Locate the cell with the specified text and output its [X, Y] center coordinate. 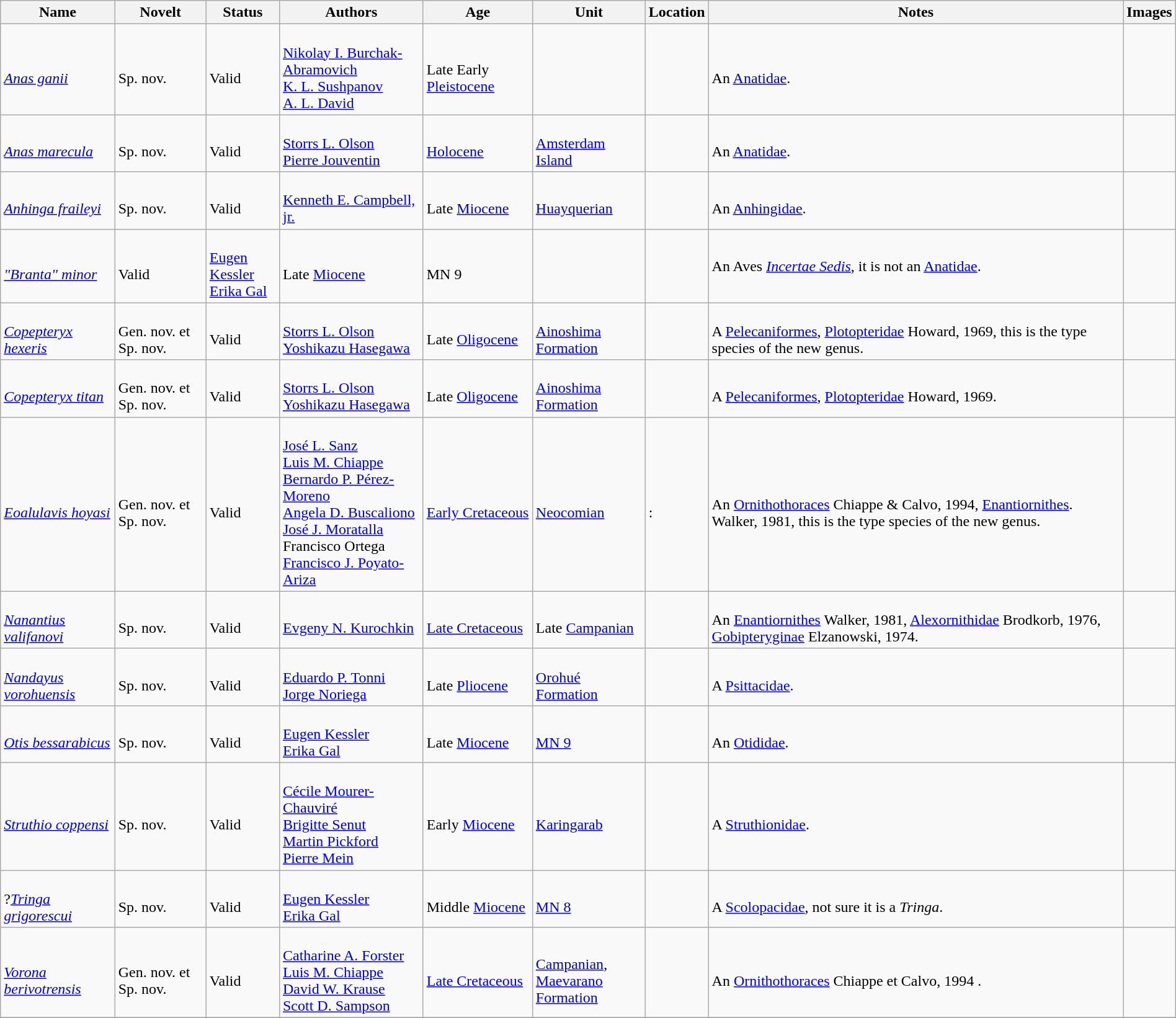
Name [58, 12]
A Pelecaniformes, Plotopteridae Howard, 1969, this is the type species of the new genus. [915, 331]
?Tringa grigorescui [58, 898]
Nanantius valifanovi [58, 620]
Late Early Pleistocene [478, 69]
A Scolopacidae, not sure it is a Tringa. [915, 898]
Anas ganii [58, 69]
An Enantiornithes Walker, 1981, Alexornithidae Brodkorb, 1976, Gobipteryginae Elzanowski, 1974. [915, 620]
Novelt [160, 12]
Nandayus vorohuensis [58, 677]
Holocene [478, 143]
Images [1149, 12]
Karingarab [589, 816]
MN 8 [589, 898]
Early Miocene [478, 816]
Storrs L. OlsonPierre Jouventin [351, 143]
Unit [589, 12]
Eoalulavis hoyasi [58, 504]
Eduardo P. TonniJorge Noriega [351, 677]
A Psittacidae. [915, 677]
A Struthionidae. [915, 816]
José L. SanzLuis M. ChiappeBernardo P. Pérez-MorenoAngela D. BuscalionoJosé J. MoratallaFrancisco OrtegaFrancisco J. Poyato-Ariza [351, 504]
: [677, 504]
Late Pliocene [478, 677]
Notes [915, 12]
An Otididae. [915, 734]
Campanian,Maevarano Formation [589, 973]
Amsterdam Island [589, 143]
An Ornithothoraces Chiappe & Calvo, 1994, Enantiornithes. Walker, 1981, this is the type species of the new genus. [915, 504]
Orohué Formation [589, 677]
Kenneth E. Campbell, jr. [351, 200]
Huayquerian [589, 200]
Struthio coppensi [58, 816]
Anas marecula [58, 143]
A Pelecaniformes, Plotopteridae Howard, 1969. [915, 388]
Vorona berivotrensis [58, 973]
An Aves Incertae Sedis, it is not an Anatidae. [915, 266]
Cécile Mourer-ChauviréBrigitte SenutMartin PickfordPierre Mein [351, 816]
An Ornithothoraces Chiappe et Calvo, 1994 . [915, 973]
An Anhingidae. [915, 200]
Location [677, 12]
Status [243, 12]
Catharine A. ForsterLuis M. ChiappeDavid W. KrauseScott D. Sampson [351, 973]
Neocomian [589, 504]
Early Cretaceous [478, 504]
Anhinga fraileyi [58, 200]
Evgeny N. Kurochkin [351, 620]
Nikolay I. Burchak-AbramovichK. L. SushpanovA. L. David [351, 69]
"Branta" minor [58, 266]
Copepteryx titan [58, 388]
Late Campanian [589, 620]
Middle Miocene [478, 898]
Otis bessarabicus [58, 734]
Copepteryx hexeris [58, 331]
Age [478, 12]
Authors [351, 12]
